Find where the given text appears and provide that cell's center as (X, Y) coordinate. 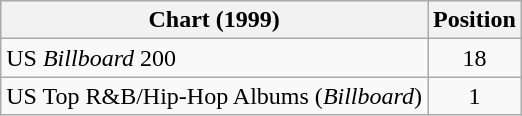
Chart (1999) (214, 20)
US Billboard 200 (214, 58)
1 (475, 96)
Position (475, 20)
18 (475, 58)
US Top R&B/Hip-Hop Albums (Billboard) (214, 96)
